Output the [X, Y] coordinate of the center of the cell containing the given text.  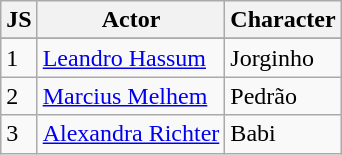
2 [19, 96]
Marcius Melhem [131, 96]
1 [19, 58]
JS [19, 20]
3 [19, 134]
Jorginho [283, 58]
Leandro Hassum [131, 58]
Pedrão [283, 96]
Actor [131, 20]
Character [283, 20]
Alexandra Richter [131, 134]
Babi [283, 134]
